From the cell containing the given text, extract its center point as [x, y] coordinate. 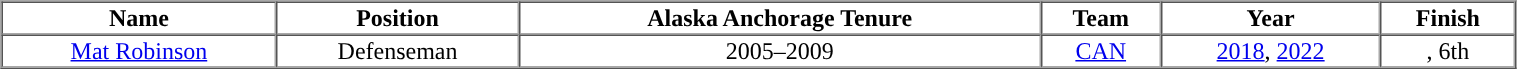
Defenseman [398, 50]
CAN [1101, 50]
Position [398, 18]
Year [1271, 18]
2005–2009 [780, 50]
Alaska Anchorage Tenure [780, 18]
2018, 2022 [1271, 50]
Finish [1448, 18]
Name [140, 18]
Mat Robinson [140, 50]
, 6th [1448, 50]
Team [1101, 18]
